Return the [x, y] coordinate for the center point of the cell that contains the specified text.  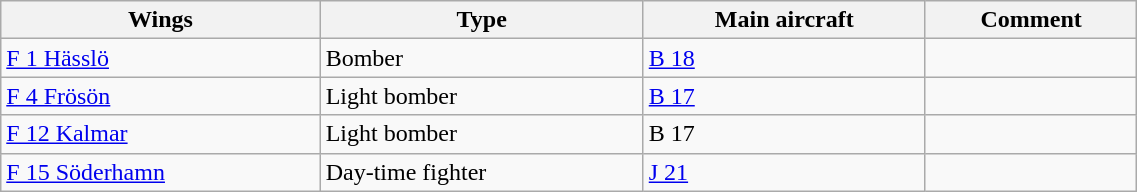
F 4 Frösön [160, 96]
Day-time fighter [482, 172]
Bomber [482, 58]
Wings [160, 20]
Comment [1031, 20]
Type [482, 20]
F 12 Kalmar [160, 134]
F 15 Söderhamn [160, 172]
J 21 [784, 172]
Main aircraft [784, 20]
F 1 Hässlö [160, 58]
B 18 [784, 58]
